Determine the [X, Y] coordinate at the center of the cell enclosing the given text.  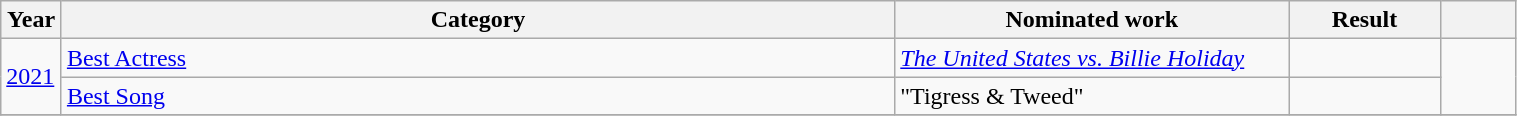
Best Song [478, 96]
Category [478, 20]
Result [1365, 20]
Nominated work [1092, 20]
"Tigress & Tweed" [1092, 96]
2021 [32, 77]
The United States vs. Billie Holiday [1092, 58]
Year [32, 20]
Best Actress [478, 58]
